Return the [x, y] coordinate for the center point of the cell that contains the specified text.  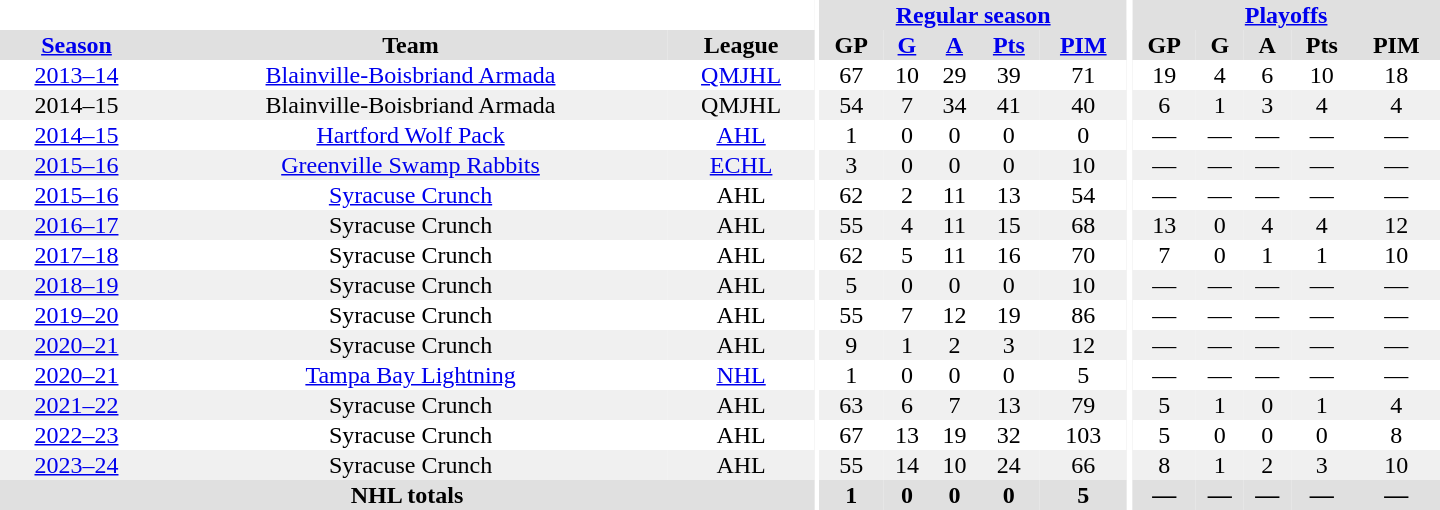
Greenville Swamp Rabbits [410, 165]
16 [1009, 255]
2016–17 [76, 225]
70 [1084, 255]
2017–18 [76, 255]
34 [954, 105]
NHL totals [407, 495]
41 [1009, 105]
2018–19 [76, 285]
Season [76, 45]
Tampa Bay Lightning [410, 375]
29 [954, 75]
ECHL [741, 165]
63 [851, 405]
Team [410, 45]
Playoffs [1286, 15]
68 [1084, 225]
NHL [741, 375]
66 [1084, 465]
24 [1009, 465]
Regular season [973, 15]
86 [1084, 315]
2023–24 [76, 465]
39 [1009, 75]
40 [1084, 105]
League [741, 45]
2019–20 [76, 315]
2013–14 [76, 75]
15 [1009, 225]
32 [1009, 435]
103 [1084, 435]
9 [851, 345]
79 [1084, 405]
Hartford Wolf Pack [410, 135]
2022–23 [76, 435]
18 [1396, 75]
2021–22 [76, 405]
71 [1084, 75]
14 [906, 465]
